Scan for the cell matching the given text and deliver its [X, Y] coordinate at center. 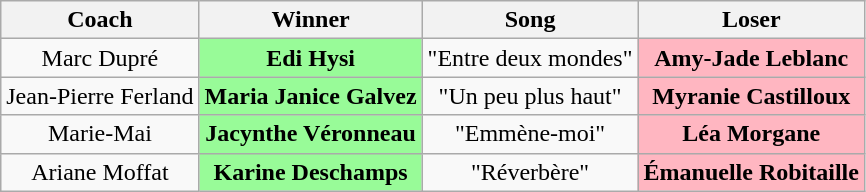
Myranie Castilloux [751, 96]
Marc Dupré [100, 58]
Jean-Pierre Ferland [100, 96]
Song [530, 20]
"Entre deux mondes" [530, 58]
"Emmène-moi" [530, 134]
Coach [100, 20]
"Un peu plus haut" [530, 96]
Karine Deschamps [310, 172]
Maria Janice Galvez [310, 96]
Loser [751, 20]
Émanuelle Robitaille [751, 172]
Léa Morgane [751, 134]
Amy-Jade Leblanc [751, 58]
Edi Hysi [310, 58]
Marie-Mai [100, 134]
Winner [310, 20]
Jacynthe Véronneau [310, 134]
Ariane Moffat [100, 172]
"Réverbère" [530, 172]
